For the text-containing cell, return its midpoint in (X, Y) coordinate format. 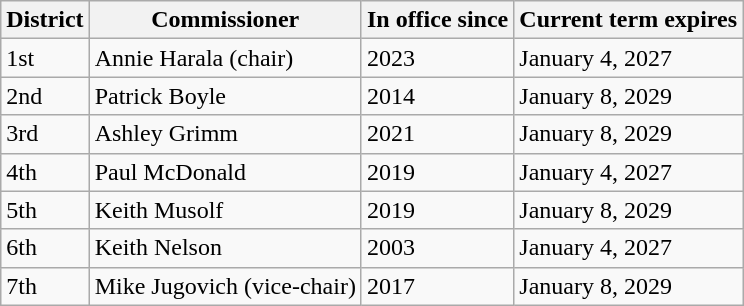
District (45, 20)
4th (45, 172)
Paul McDonald (225, 172)
Ashley Grimm (225, 134)
6th (45, 248)
2nd (45, 96)
2014 (437, 96)
Mike Jugovich (vice-chair) (225, 286)
Keith Musolf (225, 210)
2023 (437, 58)
2003 (437, 248)
3rd (45, 134)
Commissioner (225, 20)
Patrick Boyle (225, 96)
Current term expires (628, 20)
2017 (437, 286)
Annie Harala (chair) (225, 58)
2021 (437, 134)
5th (45, 210)
7th (45, 286)
In office since (437, 20)
Keith Nelson (225, 248)
1st (45, 58)
